Capture the cell that displays the provided text and extract its [X, Y] central coordinate. 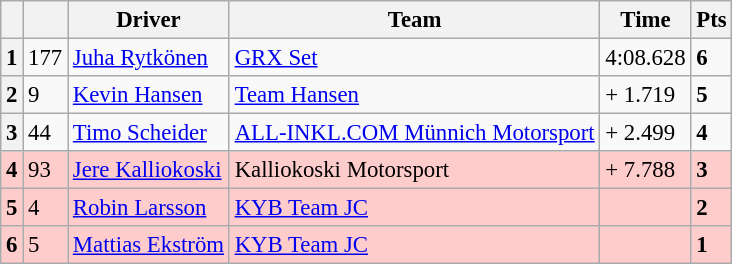
Juha Rytkönen [149, 58]
Robin Larsson [149, 208]
44 [46, 133]
Timo Scheider [149, 133]
+ 1.719 [646, 95]
9 [46, 95]
Kevin Hansen [149, 95]
+ 7.788 [646, 170]
Jere Kalliokoski [149, 170]
Team Hansen [414, 95]
ALL-INKL.COM Münnich Motorsport [414, 133]
Time [646, 20]
Kalliokoski Motorsport [414, 170]
177 [46, 58]
Driver [149, 20]
GRX Set [414, 58]
Mattias Ekström [149, 245]
4:08.628 [646, 58]
+ 2.499 [646, 133]
93 [46, 170]
Pts [712, 20]
Team [414, 20]
